Return the (X, Y) coordinate for the center point of the cell that contains the specified text.  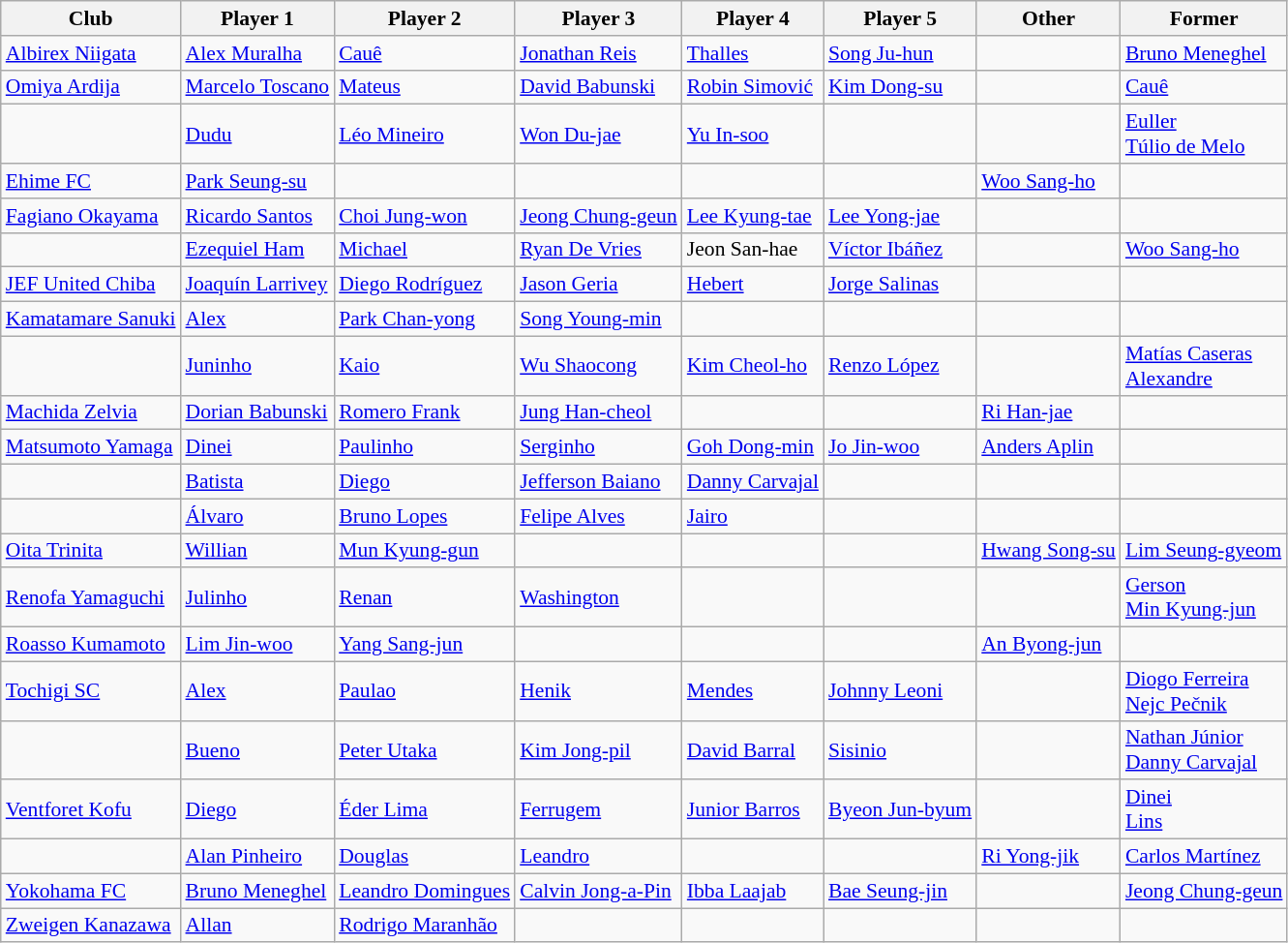
Park Seung-su (257, 181)
Goh Dong-min (753, 447)
Song Ju-hun (900, 53)
Zweigen Kanazawa (91, 926)
Former (1204, 18)
Yu In-soo (753, 134)
Rodrigo Maranhão (424, 926)
Bae Seung-jin (900, 891)
Paulinho (424, 447)
Other (1049, 18)
Park Chan-yong (424, 319)
Song Young-min (598, 319)
Willian (257, 551)
An Byong-jun (1049, 645)
Player 1 (257, 18)
Dudu (257, 134)
Kamatamare Sanuki (91, 319)
Ferrugem (598, 809)
Thalles (753, 53)
Mateus (424, 87)
Player 2 (424, 18)
Matías Caseras Alexandre (1204, 366)
Player 4 (753, 18)
Kim Cheol-ho (753, 366)
Ryan De Vries (598, 250)
Serginho (598, 447)
Álvaro (257, 516)
Player 3 (598, 18)
Lee Kyung-tae (753, 216)
Felipe Alves (598, 516)
Kim Jong-pil (598, 749)
Albirex Niigata (91, 53)
Dorian Babunski (257, 412)
Jo Jin-woo (900, 447)
Renzo López (900, 366)
Nathan Júnior Danny Carvajal (1204, 749)
Mun Kyung-gun (424, 551)
Jorge Salinas (900, 285)
Batista (257, 482)
Bruno Lopes (424, 516)
Lim Jin-woo (257, 645)
Jung Han-cheol (598, 412)
Juninho (257, 366)
Renan (424, 598)
David Babunski (598, 87)
Mendes (753, 691)
Dinei (257, 447)
Diogo Ferreira Nejc Pečnik (1204, 691)
Julinho (257, 598)
Fagiano Okayama (91, 216)
Renofa Yamaguchi (91, 598)
Douglas (424, 857)
Hwang Song-su (1049, 551)
Romero Frank (424, 412)
Oita Trinita (91, 551)
Anders Aplin (1049, 447)
Yokohama FC (91, 891)
Kim Dong-su (900, 87)
Junior Barros (753, 809)
Ehime FC (91, 181)
Danny Carvajal (753, 482)
Bueno (257, 749)
Byeon Jun-byum (900, 809)
Marcelo Toscano (257, 87)
Dinei Lins (1204, 809)
Lee Yong-jae (900, 216)
Gerson Min Kyung-jun (1204, 598)
Diego Rodríguez (424, 285)
Player 5 (900, 18)
Won Du-jae (598, 134)
Omiya Ardija (91, 87)
Paulao (424, 691)
Peter Utaka (424, 749)
Michael (424, 250)
Éder Lima (424, 809)
Machida Zelvia (91, 412)
JEF United Chiba (91, 285)
Matsumoto Yamaga (91, 447)
Jonathan Reis (598, 53)
Club (91, 18)
Leandro (598, 857)
Sisinio (900, 749)
Ventforet Kofu (91, 809)
Euller Túlio de Melo (1204, 134)
Roasso Kumamoto (91, 645)
Carlos Martínez (1204, 857)
Yang Sang-jun (424, 645)
Kaio (424, 366)
Víctor Ibáñez (900, 250)
Jason Geria (598, 285)
Alex Muralha (257, 53)
Ri Yong-jik (1049, 857)
Ezequiel Ham (257, 250)
Washington (598, 598)
Ri Han-jae (1049, 412)
Choi Jung-won (424, 216)
Joaquín Larrivey (257, 285)
Ibba Laajab (753, 891)
Allan (257, 926)
Henik (598, 691)
Johnny Leoni (900, 691)
Robin Simović (753, 87)
Calvin Jong-a-Pin (598, 891)
Jefferson Baiano (598, 482)
Leandro Domingues (424, 891)
Alan Pinheiro (257, 857)
Léo Mineiro (424, 134)
Tochigi SC (91, 691)
Lim Seung-gyeom (1204, 551)
Jeon San-hae (753, 250)
Ricardo Santos (257, 216)
Hebert (753, 285)
David Barral (753, 749)
Jairo (753, 516)
Wu Shaocong (598, 366)
